Return the (x, y) coordinate for the center point of the cell that contains the specified text.  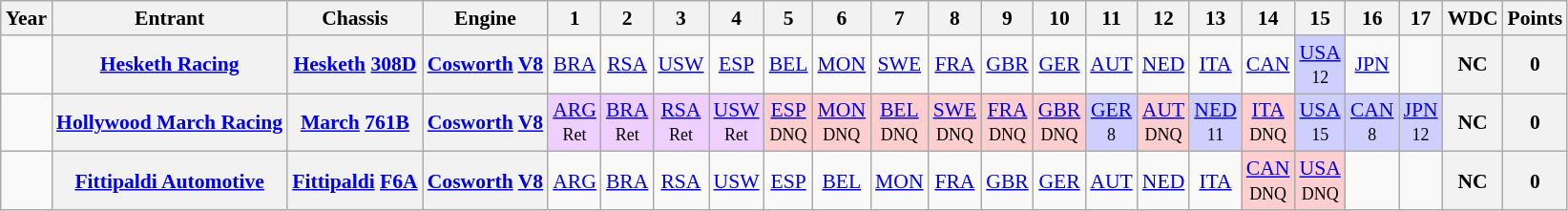
3 (680, 18)
USWRet (737, 122)
March 761B (355, 122)
ITADNQ (1268, 122)
AUTDNQ (1163, 122)
12 (1163, 18)
13 (1215, 18)
9 (1008, 18)
Hesketh 308D (355, 65)
Chassis (355, 18)
Entrant (170, 18)
ESPDNQ (788, 122)
SWE (899, 65)
4 (737, 18)
BRARet (628, 122)
JPN12 (1421, 122)
2 (628, 18)
JPN (1372, 65)
14 (1268, 18)
USADNQ (1319, 181)
CAN (1268, 65)
FRADNQ (1008, 122)
7 (899, 18)
GER8 (1111, 122)
CANDNQ (1268, 181)
MONDNQ (842, 122)
5 (788, 18)
NED11 (1215, 122)
USA15 (1319, 122)
1 (575, 18)
RSARet (680, 122)
Engine (485, 18)
10 (1059, 18)
17 (1421, 18)
15 (1319, 18)
6 (842, 18)
GBRDNQ (1059, 122)
BELDNQ (899, 122)
ARG (575, 181)
11 (1111, 18)
USA12 (1319, 65)
SWEDNQ (955, 122)
16 (1372, 18)
WDC (1474, 18)
Fittipaldi F6A (355, 181)
Hesketh Racing (170, 65)
ARGRet (575, 122)
8 (955, 18)
Hollywood March Racing (170, 122)
Year (27, 18)
Points (1536, 18)
Fittipaldi Automotive (170, 181)
CAN8 (1372, 122)
